Return the [x, y] coordinate for the center point of the cell that contains the specified text.  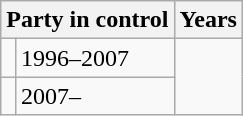
Years [208, 20]
1996–2007 [94, 58]
Party in control [88, 20]
2007– [94, 96]
